From the cell containing the given text, extract its center point as (x, y) coordinate. 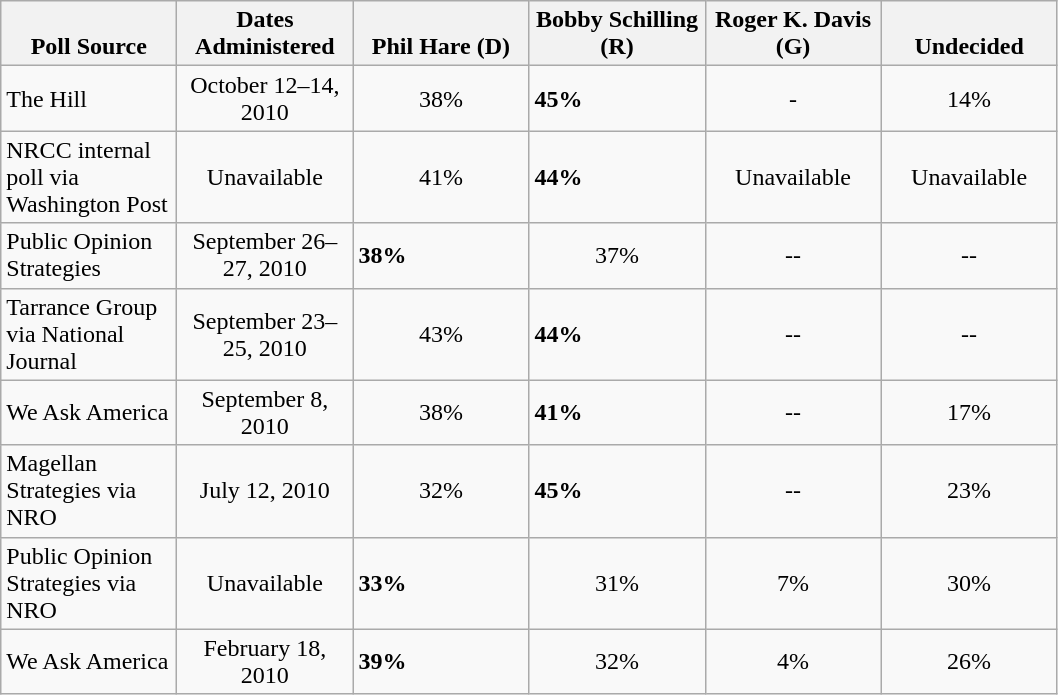
The Hill (89, 98)
4% (793, 662)
September 26–27, 2010 (265, 256)
33% (441, 583)
23% (969, 491)
September 8, 2010 (265, 412)
September 23–25, 2010 (265, 334)
43% (441, 334)
NRCC internal poll via Washington Post (89, 177)
October 12–14, 2010 (265, 98)
February 18, 2010 (265, 662)
July 12, 2010 (265, 491)
Poll Source (89, 34)
Phil Hare (D) (441, 34)
Tarrance Group via National Journal (89, 334)
7% (793, 583)
30% (969, 583)
Magellan Strategies via NRO (89, 491)
Bobby Schilling (R) (617, 34)
Roger K. Davis (G) (793, 34)
Undecided (969, 34)
Public Opinion Strategies via NRO (89, 583)
14% (969, 98)
Dates Administered (265, 34)
31% (617, 583)
39% (441, 662)
Public Opinion Strategies (89, 256)
26% (969, 662)
- (793, 98)
17% (969, 412)
37% (617, 256)
